Provide the [x, y] coordinate of the cell's center where the given text is located.  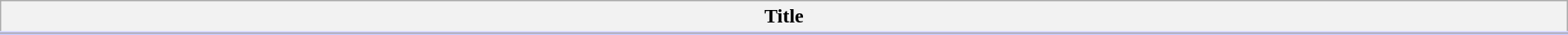
Title [784, 17]
